Pinpoint the cell where the given text exists, returning its [X, Y] midpoint coordinate. 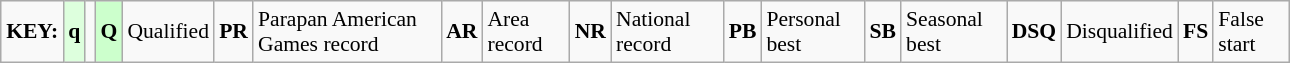
AR [462, 32]
PR [234, 32]
Disqualified [1120, 32]
Qualified [168, 32]
National record [668, 32]
False start [1251, 32]
DSQ [1034, 32]
Personal best [812, 32]
Q [108, 32]
Parapan American Games record [347, 32]
PB [743, 32]
Seasonal best [954, 32]
FS [1196, 32]
KEY: [32, 32]
q [74, 32]
NR [590, 32]
Area record [526, 32]
SB [884, 32]
